Return (x, y) of the center of cell containing provided text 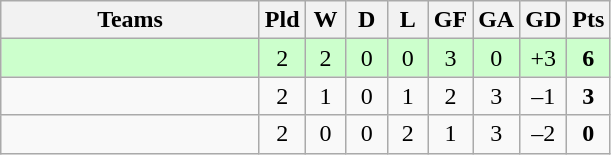
GA (496, 20)
Pld (282, 20)
L (408, 20)
D (366, 20)
GF (450, 20)
Teams (130, 20)
W (326, 20)
GD (544, 20)
6 (588, 58)
Pts (588, 20)
–1 (544, 96)
+3 (544, 58)
–2 (544, 134)
